Identify which cell holds the provided text, then report its [X, Y] central coordinate. 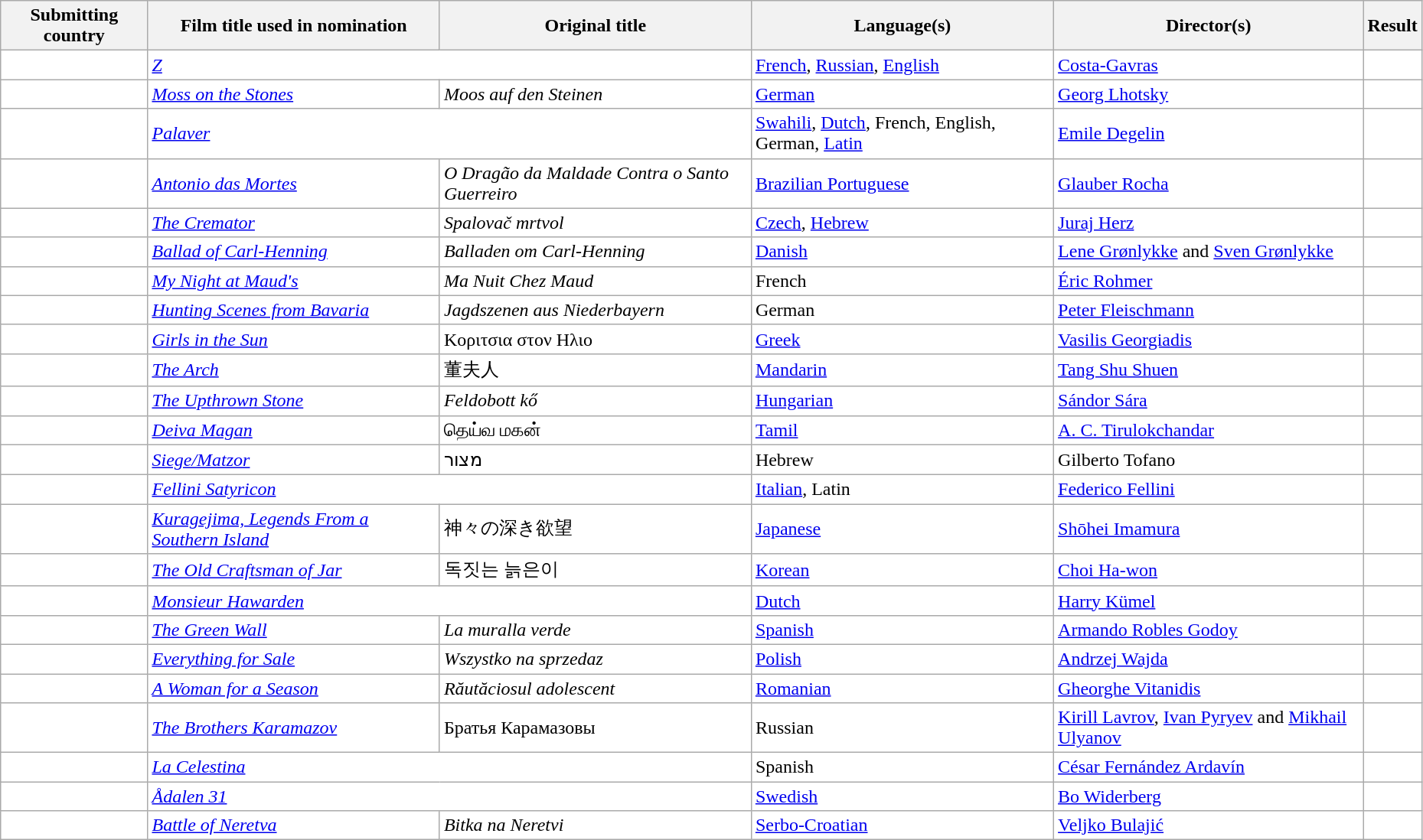
தெய்வ மகன் [596, 430]
Choi Ha-won [1209, 571]
독짓는 늙은이 [596, 571]
Éric Rohmer [1209, 281]
Shōhei Imamura [1209, 529]
French [902, 281]
Kirill Lavrov, Ivan Pyryev and Mikhail Ulyanov [1209, 728]
Palaver [449, 133]
The Upthrown Stone [294, 401]
Korean [902, 571]
Bo Widerberg [1209, 796]
Братья Карамазовы [596, 728]
Ma Nuit Chez Maud [596, 281]
Κοριτσια στον Ηλιο [596, 339]
Czech, Hebrew [902, 223]
Submitting country [74, 26]
מצור [596, 460]
Danish [902, 252]
Moos auf den Steinen [596, 94]
Hungarian [902, 401]
Polish [902, 659]
Brazilian Portuguese [902, 184]
Harry Kümel [1209, 601]
Swahili, Dutch, French, English, German, Latin [902, 133]
Costa-Gavras [1209, 65]
César Fernández Ardavín [1209, 767]
Z [449, 65]
Antonio das Mortes [294, 184]
Fellini Satyricon [449, 490]
La muralla verde [596, 630]
Greek [902, 339]
Result [1392, 26]
Spalovač mrtvol [596, 223]
Juraj Herz [1209, 223]
Vasilis Georgiadis [1209, 339]
Veljko Bulajić [1209, 825]
The Brothers Karamazov [294, 728]
Moss on the Stones [294, 94]
Balladen om Carl-Henning [596, 252]
The Cremator [294, 223]
A. C. Tirulokchandar [1209, 430]
Italian, Latin [902, 490]
The Green Wall [294, 630]
Emile Degelin [1209, 133]
A Woman for a Season [294, 688]
Răutăciosul adolescent [596, 688]
Siege/Matzor [294, 460]
Original title [596, 26]
Girls in the Sun [294, 339]
Swedish [902, 796]
Russian [902, 728]
Wszystko na sprzedaz [596, 659]
French, Russian, English [902, 65]
Ballad of Carl-Henning [294, 252]
Andrzej Wajda [1209, 659]
Mandarin [902, 370]
Language(s) [902, 26]
The Arch [294, 370]
Gilberto Tofano [1209, 460]
Director(s) [1209, 26]
Deiva Magan [294, 430]
Lene Grønlykke and Sven Grønlykke [1209, 252]
Bitka na Neretvi [596, 825]
My Night at Maud's [294, 281]
Peter Fleischmann [1209, 310]
Dutch [902, 601]
Georg Lhotsky [1209, 94]
Japanese [902, 529]
董夫人 [596, 370]
Armando Robles Godoy [1209, 630]
Hebrew [902, 460]
Battle of Neretva [294, 825]
Glauber Rocha [1209, 184]
Film title used in nomination [294, 26]
Sándor Sára [1209, 401]
Serbo-Croatian [902, 825]
神々の深き欲望 [596, 529]
Feldobott kő [596, 401]
The Old Craftsman of Jar [294, 571]
Hunting Scenes from Bavaria [294, 310]
O Dragão da Maldade Contra o Santo Guerreiro [596, 184]
Kuragejima, Legends From a Southern Island [294, 529]
Jagdszenen aus Niederbayern [596, 310]
Monsieur Hawarden [449, 601]
Romanian [902, 688]
Everything for Sale [294, 659]
Ådalen 31 [449, 796]
Federico Fellini [1209, 490]
La Celestina [449, 767]
Gheorghe Vitanidis [1209, 688]
Tamil [902, 430]
Tang Shu Shuen [1209, 370]
